From the cell containing the given text, extract its center point as (x, y) coordinate. 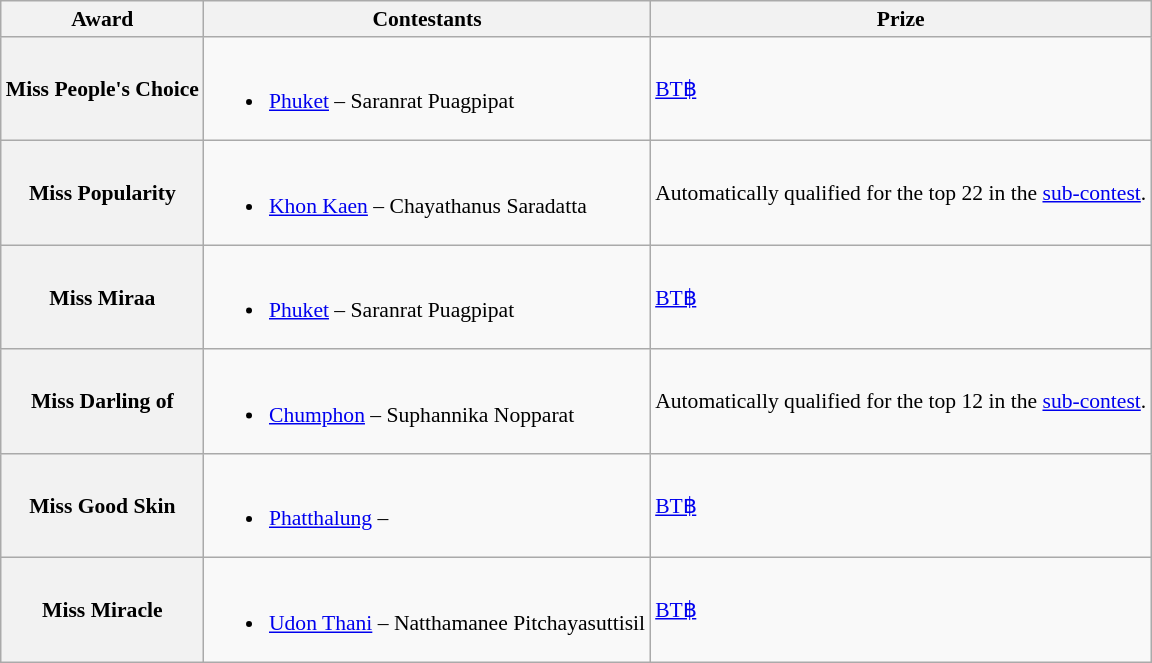
Miss Miraa (102, 297)
Chumphon – Suphannika Nopparat (427, 402)
Contestants (427, 19)
Khon Kaen – Chayathanus Saradatta (427, 193)
Award (102, 19)
Miss Darling of (102, 402)
Udon Thani – Natthamanee Pitchayasuttisil (427, 610)
Miss Good Skin (102, 506)
Automatically qualified for the top 12 in the sub-contest. (900, 402)
Miss People's Choice (102, 89)
Prize (900, 19)
Miss Popularity (102, 193)
Automatically qualified for the top 22 in the sub-contest. (900, 193)
Miss Miracle (102, 610)
Phatthalung – (427, 506)
